Provide the [x, y] coordinate of the cell's center where the given text is located.  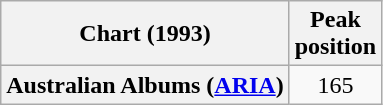
Peakposition [335, 34]
165 [335, 85]
Chart (1993) [145, 34]
Australian Albums (ARIA) [145, 85]
